Output the [X, Y] coordinate of the center of the cell containing the given text.  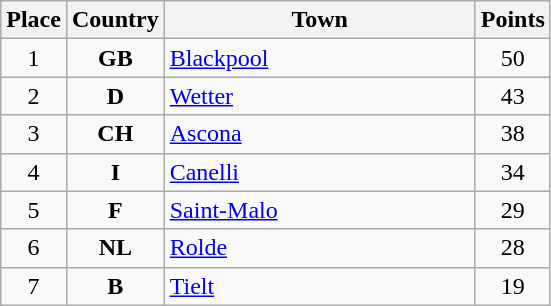
Town [320, 20]
Rolde [320, 248]
3 [34, 134]
28 [512, 248]
6 [34, 248]
NL [115, 248]
CH [115, 134]
Ascona [320, 134]
34 [512, 172]
Saint-Malo [320, 210]
Wetter [320, 96]
Points [512, 20]
2 [34, 96]
38 [512, 134]
Place [34, 20]
Canelli [320, 172]
7 [34, 286]
Tielt [320, 286]
D [115, 96]
5 [34, 210]
F [115, 210]
43 [512, 96]
29 [512, 210]
GB [115, 58]
50 [512, 58]
1 [34, 58]
Country [115, 20]
B [115, 286]
I [115, 172]
Blackpool [320, 58]
19 [512, 286]
4 [34, 172]
